Search for the cell housing the specified text and yield its [X, Y] center coordinate. 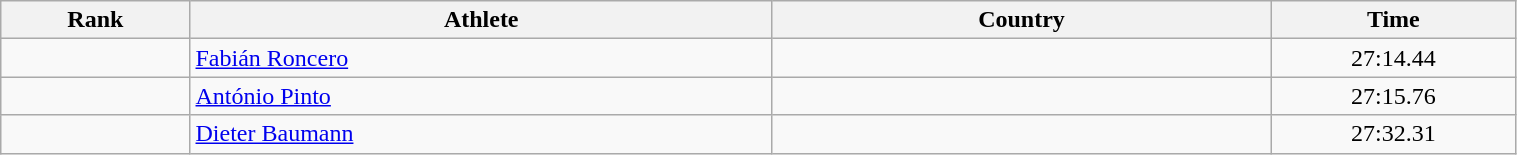
27:14.44 [1394, 58]
Country [1021, 20]
Athlete [481, 20]
27:32.31 [1394, 134]
Rank [96, 20]
Dieter Baumann [481, 134]
Time [1394, 20]
Fabián Roncero [481, 58]
27:15.76 [1394, 96]
António Pinto [481, 96]
